Detect which cell encompasses the target text, then output its (X, Y) center coordinate. 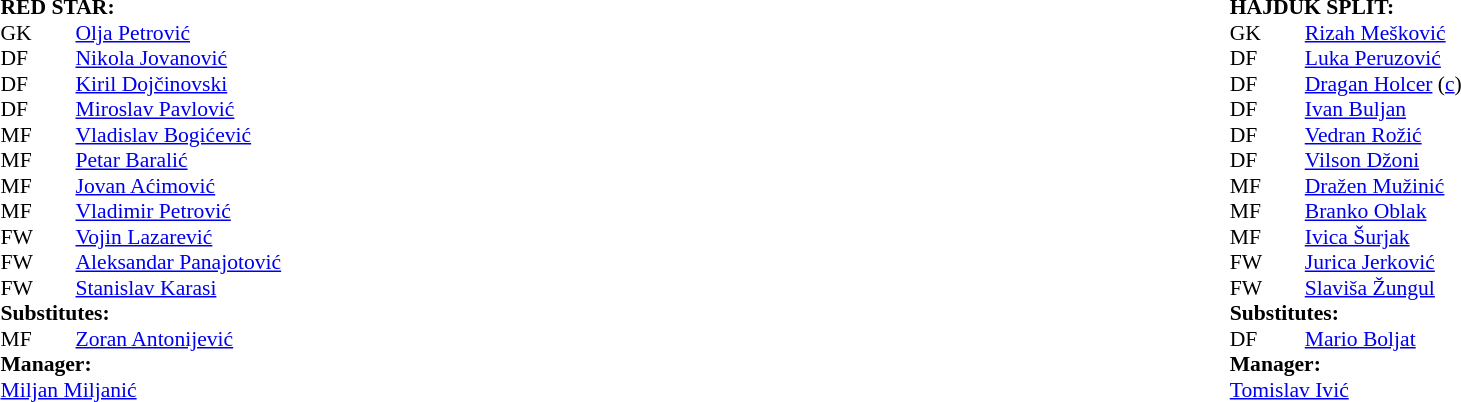
Miroslav Pavlović (226, 109)
Vladislav Bogićević (226, 135)
Aleksandar Panajotović (226, 263)
Olja Petrović (226, 33)
Vojin Lazarević (226, 237)
Nikola Jovanović (226, 59)
Petar Baralić (226, 161)
Vladimir Petrović (226, 211)
Stanislav Karasi (226, 288)
Substitutes: (188, 313)
Jovan Aćimović (226, 186)
Kiril Dojčinovski (226, 84)
Manager: (188, 365)
Zoran Antonijević (226, 339)
